Locate the cell with the specified text and output its [X, Y] center coordinate. 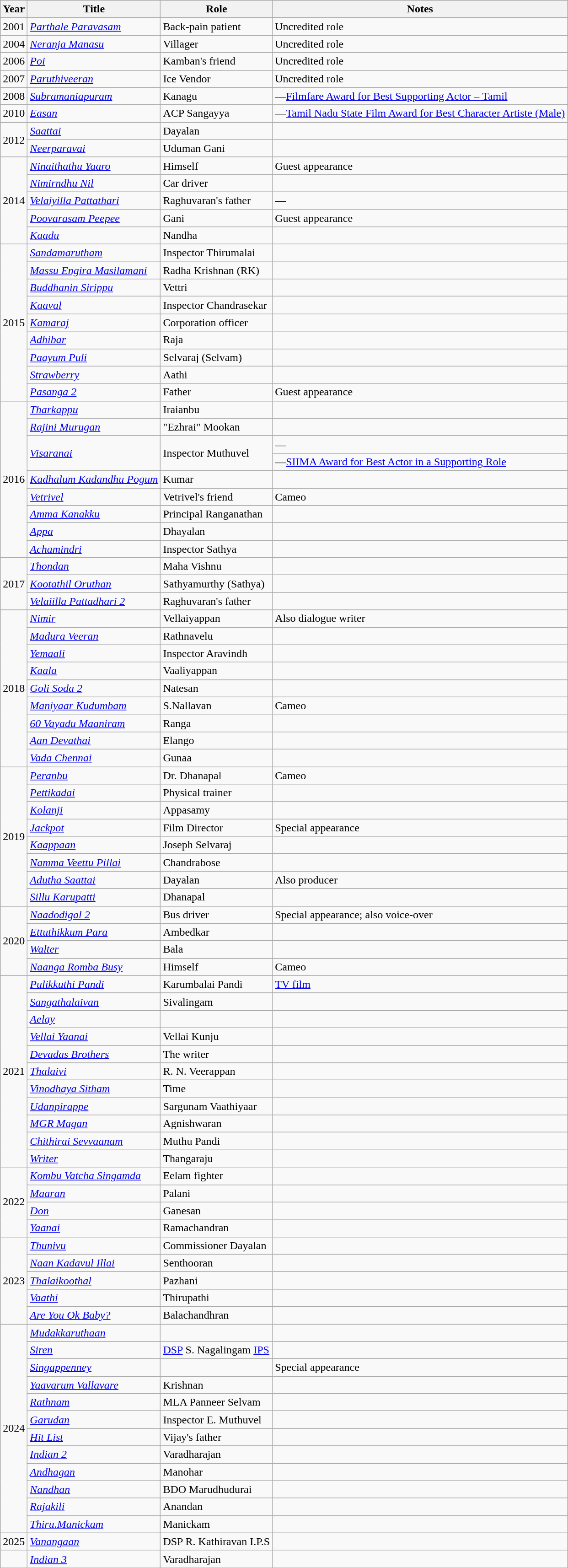
Title [94, 9]
ACP Sangayya [217, 113]
Father [217, 392]
R. N. Veerappan [217, 1072]
Ettuthikkum Para [94, 932]
Are You Ok Baby? [94, 1315]
Adhibar [94, 340]
Elango [217, 740]
Vaathi [94, 1298]
Car driver [217, 183]
Selvaraj (Selvam) [217, 357]
Don [94, 1211]
Aelay [94, 1019]
2017 [14, 584]
Aathi [217, 375]
Neerparavai [94, 148]
MGR Magan [94, 1124]
Naadodigal 2 [94, 915]
Natesan [217, 688]
Saattai [94, 131]
Thondan [94, 566]
Velaiyilla Pattathari [94, 200]
Namma Veettu Pillai [94, 862]
—Filmfare Award for Best Supporting Actor – Tamil [420, 96]
Agnishwaran [217, 1124]
Inspector Thirumalai [217, 253]
2024 [14, 1428]
2015 [14, 323]
Karumbalai Pandi [217, 984]
Bala [217, 949]
Also producer [420, 880]
Strawberry [94, 375]
60 Vayadu Maaniram [94, 723]
Kumar [217, 479]
Muthu Pandi [217, 1141]
2021 [14, 1072]
Corporation officer [217, 323]
Krishnan [217, 1385]
Tharkappu [94, 410]
MLA Panneer Selvam [217, 1402]
Rajini Murugan [94, 427]
Manickam [217, 1524]
Kaadu [94, 236]
Nandhan [94, 1489]
2023 [14, 1280]
TV film [420, 984]
BDO Marudhudurai [217, 1489]
Massu Engira Masilamani [94, 270]
Manohar [217, 1472]
Andhagan [94, 1472]
Inspector Chandrasekar [217, 305]
Kamban's friend [217, 61]
Uduman Gani [217, 148]
Ninaithathu Yaaro [94, 166]
Yaavarum Vallavare [94, 1385]
Buddhanin Sirippu [94, 288]
2014 [14, 200]
Ice Vendor [217, 79]
Neranja Manasu [94, 44]
Appasamy [217, 810]
Dr. Dhanapal [217, 776]
Special appearance; also voice-over [420, 915]
Walter [94, 949]
Indian 3 [94, 1559]
Vetrivel's friend [217, 496]
Subramaniapuram [94, 96]
Kombu Vatcha Singamda [94, 1176]
Vellai Yaanai [94, 1036]
Sillu Karupatti [94, 897]
The writer [217, 1054]
Kaaval [94, 305]
Joseph Selvaraj [217, 845]
Back-pain patient [217, 27]
Pasanga 2 [94, 392]
2019 [14, 836]
Pulikkuthi Pandi [94, 984]
"Ezhrai" Mookan [217, 427]
Visaranai [94, 453]
Nimirndhu Nil [94, 183]
Pazhani [217, 1280]
Anandan [217, 1507]
Vettri [217, 288]
Kaappaan [94, 845]
Peranbu [94, 776]
Maniyaar Kudumbam [94, 706]
Time [217, 1089]
Nimir [94, 619]
Commissioner Dayalan [217, 1245]
Naanga Romba Busy [94, 967]
Palani [217, 1193]
Vanangaan [94, 1541]
Achamindri [94, 549]
Gunaa [217, 758]
Vaaliyappan [217, 671]
Pettikadai [94, 793]
Maaran [94, 1193]
Kanagu [217, 96]
—Tamil Nadu State Film Award for Best Character Artiste (Male) [420, 113]
Chandrabose [217, 862]
Kadhalum Kadandhu Pogum [94, 479]
Vellaiyappan [217, 619]
Iraianbu [217, 410]
Principal Ranganathan [217, 514]
Ganesan [217, 1211]
Eelam fighter [217, 1176]
Ramachandran [217, 1228]
Devadas Brothers [94, 1054]
Physical trainer [217, 793]
2020 [14, 941]
Aan Devathai [94, 740]
Balachandhran [217, 1315]
Rajakili [94, 1507]
Paruthiveeran [94, 79]
Film Director [217, 828]
Inspector Muthuvel [217, 453]
Sargunam Vaathiyaar [217, 1106]
Vijay's father [217, 1437]
Yemaali [94, 653]
Notes [420, 9]
Thangaraju [217, 1158]
Vada Chennai [94, 758]
Vellai Kunju [217, 1036]
Sathyamurthy (Sathya) [217, 584]
Velaiilla Pattadhari 2 [94, 601]
Chithirai Sevvaanam [94, 1141]
Also dialogue writer [420, 619]
Thalaikoothal [94, 1280]
Siren [94, 1350]
Radha Krishnan (RK) [217, 270]
Jackpot [94, 828]
Inspector Aravindh [217, 653]
Year [14, 9]
Naan Kadavul Illai [94, 1263]
Hit List [94, 1437]
Thiru.Manickam [94, 1524]
Indian 2 [94, 1455]
2012 [14, 140]
Udanpirappe [94, 1106]
2025 [14, 1541]
Rathnavelu [217, 636]
Inspector Sathya [217, 549]
Poi [94, 61]
Kamaraj [94, 323]
Garudan [94, 1420]
Kootathil Oruthan [94, 584]
—SIIMA Award for Best Actor in a Supporting Role [420, 462]
Sangathalaivan [94, 1002]
Yaanai [94, 1228]
Sandamarutham [94, 253]
Ranga [217, 723]
2018 [14, 688]
Nandha [217, 236]
Easan [94, 113]
2001 [14, 27]
2008 [14, 96]
Villager [217, 44]
Amma Kanakku [94, 514]
Ambedkar [217, 932]
Adutha Saattai [94, 880]
Thalaivi [94, 1072]
Vinodhaya Sitham [94, 1089]
Dhayalan [217, 532]
Bus driver [217, 915]
Kolanji [94, 810]
DSP R. Kathiravan I.P.S [217, 1541]
Goli Soda 2 [94, 688]
Mudakkaruthaan [94, 1333]
Appa [94, 532]
2022 [14, 1202]
Thirupathi [217, 1298]
Role [217, 9]
Maha Vishnu [217, 566]
2010 [14, 113]
Kaala [94, 671]
Thunivu [94, 1245]
Dhanapal [217, 897]
2006 [14, 61]
S.Nallavan [217, 706]
DSP S. Nagalingam IPS [217, 1350]
2004 [14, 44]
Vetrivel [94, 496]
Poovarasam Peepee [94, 218]
2007 [14, 79]
Madura Veeran [94, 636]
Gani [217, 218]
Senthooran [217, 1263]
Parthale Paravasam [94, 27]
Sivalingam [217, 1002]
Paayum Puli [94, 357]
Inspector E. Muthuvel [217, 1420]
2016 [14, 480]
Singappenney [94, 1368]
Writer [94, 1158]
Rathnam [94, 1402]
Raja [217, 340]
